Scan for the cell matching the given text and deliver its (X, Y) coordinate at center. 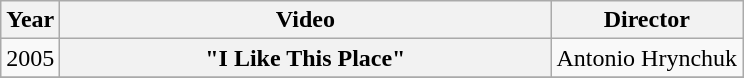
2005 (30, 58)
Video (306, 20)
Year (30, 20)
"I Like This Place" (306, 58)
Director (647, 20)
Antonio Hrynchuk (647, 58)
